Return [X, Y] of the center of cell containing provided text 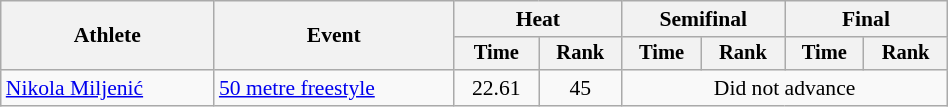
22.61 [496, 88]
Heat [538, 19]
50 metre freestyle [334, 88]
45 [580, 88]
Event [334, 36]
Final [866, 19]
Semifinal [704, 19]
Did not advance [784, 88]
Athlete [108, 36]
Nikola Miljenić [108, 88]
